Provide the [x, y] coordinate of the cell's center where the given text is located.  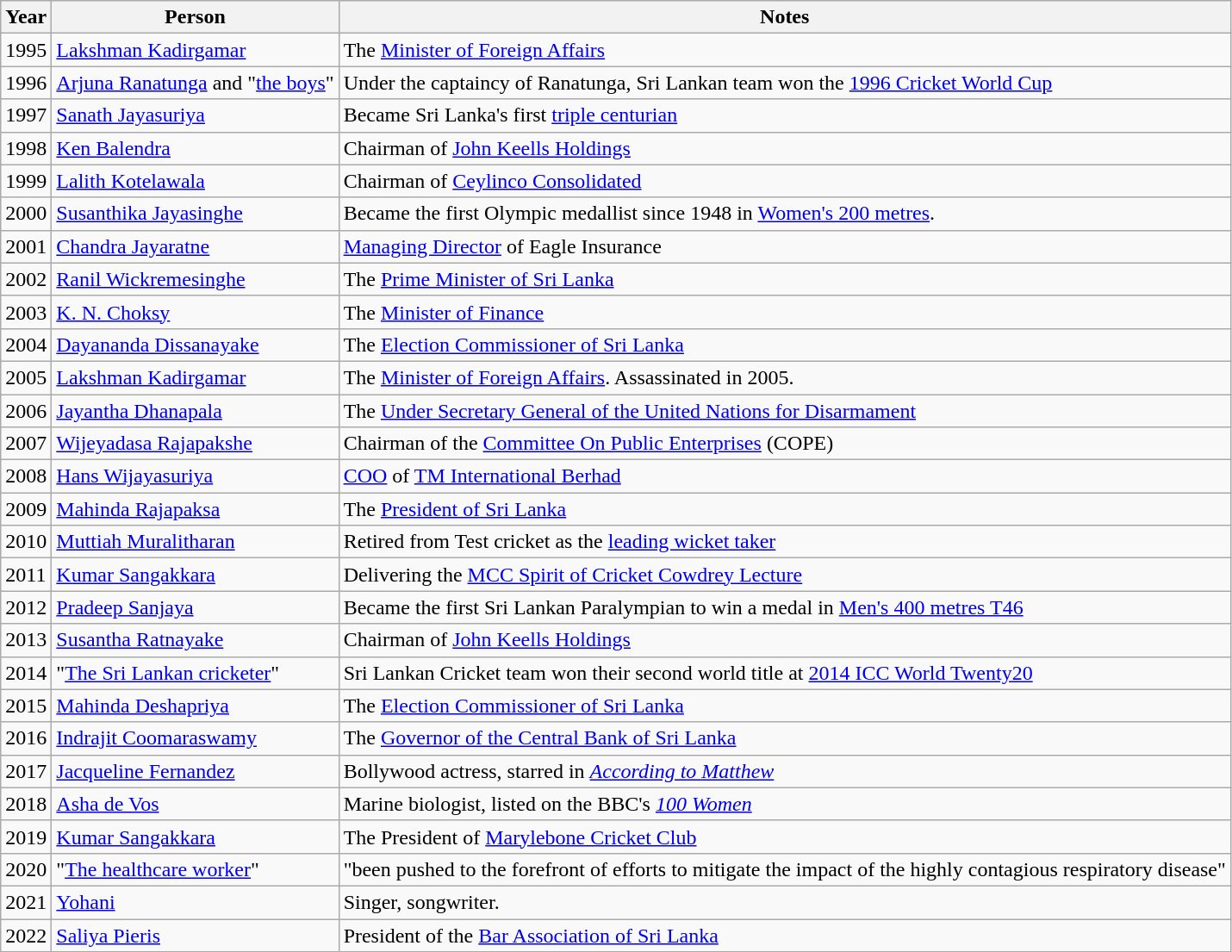
Jayantha Dhanapala [195, 411]
2001 [26, 246]
1998 [26, 148]
Chairman of Ceylinco Consolidated [784, 181]
Marine biologist, listed on the BBC's 100 Women [784, 804]
Retired from Test cricket as the leading wicket taker [784, 542]
K. N. Choksy [195, 312]
1997 [26, 115]
1995 [26, 50]
Jacqueline Fernandez [195, 771]
Lalith Kotelawala [195, 181]
Under the captaincy of Ranatunga, Sri Lankan team won the 1996 Cricket World Cup [784, 83]
2010 [26, 542]
Mahinda Deshapriya [195, 706]
Notes [784, 17]
Chairman of the Committee On Public Enterprises (COPE) [784, 444]
The Under Secretary General of the United Nations for Disarmament [784, 411]
Person [195, 17]
2014 [26, 673]
Became Sri Lanka's first triple centurian [784, 115]
1996 [26, 83]
2007 [26, 444]
2006 [26, 411]
The Minister of Finance [784, 312]
2000 [26, 214]
"The Sri Lankan cricketer" [195, 673]
"been pushed to the forefront of efforts to mitigate the impact of the highly contagious respiratory disease" [784, 869]
COO of TM International Berhad [784, 476]
Asha de Vos [195, 804]
The Prime Minister of Sri Lanka [784, 279]
2002 [26, 279]
2008 [26, 476]
2017 [26, 771]
Bollywood actress, starred in According to Matthew [784, 771]
2012 [26, 607]
Sanath Jayasuriya [195, 115]
Hans Wijayasuriya [195, 476]
2011 [26, 575]
2021 [26, 902]
The President of Marylebone Cricket Club [784, 837]
Arjuna Ranatunga and "the boys" [195, 83]
The President of Sri Lanka [784, 509]
2003 [26, 312]
The Minister of Foreign Affairs. Assassinated in 2005. [784, 377]
Susantha Ratnayake [195, 640]
Sri Lankan Cricket team won their second world title at 2014 ICC World Twenty20 [784, 673]
The Minister of Foreign Affairs [784, 50]
Became the first Sri Lankan Paralympian to win a medal in Men's 400 metres T46 [784, 607]
2020 [26, 869]
Year [26, 17]
Delivering the MCC Spirit of Cricket Cowdrey Lecture [784, 575]
Muttiah Muralitharan [195, 542]
2004 [26, 345]
Chandra Jayaratne [195, 246]
2009 [26, 509]
"The healthcare worker" [195, 869]
Singer, songwriter. [784, 902]
Saliya Pieris [195, 935]
Ranil Wickremesinghe [195, 279]
Became the first Olympic medallist since 1948 in Women's 200 metres. [784, 214]
2022 [26, 935]
1999 [26, 181]
Ken Balendra [195, 148]
2013 [26, 640]
Dayananda Dissanayake [195, 345]
President of the Bar Association of Sri Lanka [784, 935]
2016 [26, 738]
Mahinda Rajapaksa [195, 509]
2018 [26, 804]
Pradeep Sanjaya [195, 607]
2015 [26, 706]
2005 [26, 377]
Indrajit Coomaraswamy [195, 738]
2019 [26, 837]
Yohani [195, 902]
The Governor of the Central Bank of Sri Lanka [784, 738]
Wijeyadasa Rajapakshe [195, 444]
Susanthika Jayasinghe [195, 214]
Managing Director of Eagle Insurance [784, 246]
